Extract the [x, y] coordinate from the center of the cell holding the provided text.  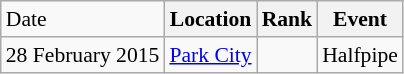
Halfpipe [360, 55]
28 February 2015 [83, 55]
Location [210, 19]
Event [360, 19]
Park City [210, 55]
Date [83, 19]
Rank [288, 19]
